Provide the [x, y] coordinate of the cell's center where the given text is located.  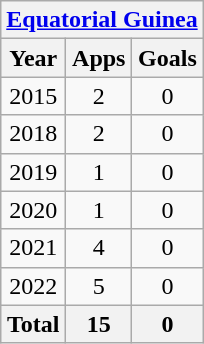
15 [99, 324]
2022 [34, 286]
2021 [34, 248]
2015 [34, 96]
2019 [34, 172]
Goals [168, 58]
Apps [99, 58]
2018 [34, 134]
Total [34, 324]
2020 [34, 210]
Year [34, 58]
4 [99, 248]
5 [99, 286]
Equatorial Guinea [102, 20]
